Return [x, y] of the center of cell containing provided text 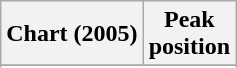
Chart (2005) [72, 34]
Peakposition [189, 34]
